Scan for the cell matching the given text and deliver its [x, y] coordinate at center. 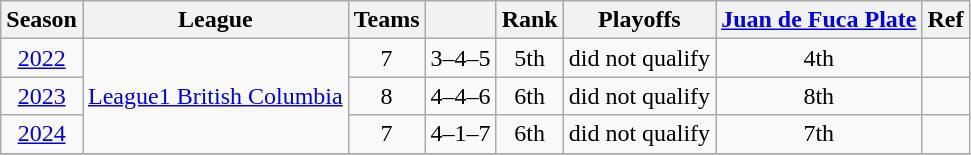
League1 British Columbia [215, 96]
League [215, 20]
Playoffs [639, 20]
8 [386, 96]
Juan de Fuca Plate [819, 20]
8th [819, 96]
Ref [946, 20]
3–4–5 [460, 58]
4th [819, 58]
4–4–6 [460, 96]
Rank [530, 20]
Teams [386, 20]
Season [42, 20]
2022 [42, 58]
7th [819, 134]
4–1–7 [460, 134]
5th [530, 58]
2024 [42, 134]
2023 [42, 96]
